Scan for the cell matching the given text and deliver its [X, Y] coordinate at center. 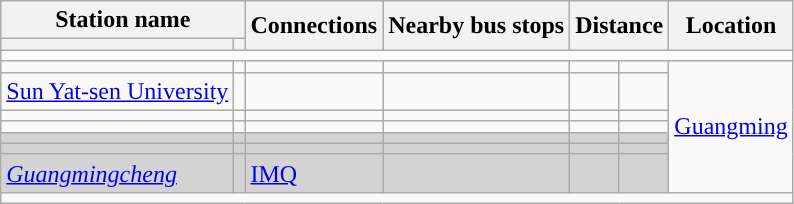
Guangming [731, 126]
Nearby bus stops [476, 26]
IMQ [314, 173]
Distance [620, 26]
Connections [314, 26]
Location [731, 26]
Sun Yat-sen University [118, 91]
Station name [123, 20]
Guangmingcheng [118, 173]
